Return the (X, Y) coordinate for the center point of the cell that contains the specified text.  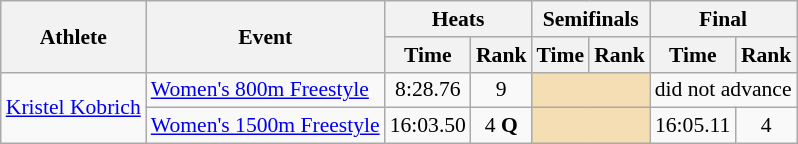
Kristel Kobrich (74, 108)
Women's 1500m Freestyle (266, 126)
Semifinals (590, 19)
did not advance (724, 90)
4 Q (502, 126)
8:28.76 (428, 90)
Athlete (74, 36)
Women's 800m Freestyle (266, 90)
Final (724, 19)
4 (766, 126)
16:03.50 (428, 126)
16:05.11 (693, 126)
9 (502, 90)
Heats (458, 19)
Event (266, 36)
